Scan for the cell matching the given text and deliver its (x, y) coordinate at center. 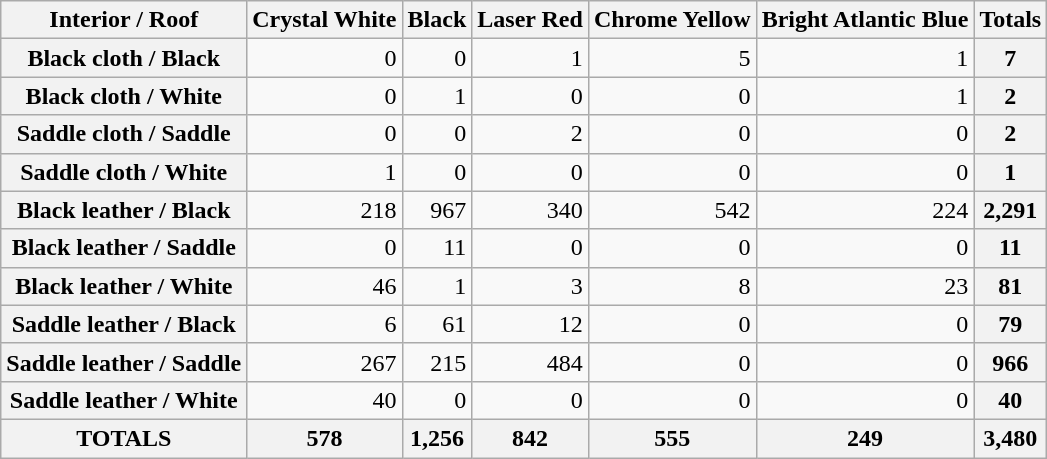
Bright Atlantic Blue (865, 20)
966 (1010, 362)
79 (1010, 324)
Black cloth / Black (124, 58)
1,256 (437, 438)
Laser Red (530, 20)
Saddle leather / Black (124, 324)
267 (324, 362)
3 (530, 286)
340 (530, 210)
23 (865, 286)
81 (1010, 286)
12 (530, 324)
Crystal White (324, 20)
Saddle cloth / Saddle (124, 134)
Saddle leather / Saddle (124, 362)
224 (865, 210)
Saddle leather / White (124, 400)
61 (437, 324)
7 (1010, 58)
555 (672, 438)
842 (530, 438)
Totals (1010, 20)
Black leather / Black (124, 210)
TOTALS (124, 438)
967 (437, 210)
Chrome Yellow (672, 20)
Black (437, 20)
249 (865, 438)
Interior / Roof (124, 20)
578 (324, 438)
Saddle cloth / White (124, 172)
3,480 (1010, 438)
5 (672, 58)
2,291 (1010, 210)
6 (324, 324)
Black cloth / White (124, 96)
218 (324, 210)
Black leather / Saddle (124, 248)
215 (437, 362)
484 (530, 362)
542 (672, 210)
Black leather / White (124, 286)
46 (324, 286)
8 (672, 286)
